Capture the cell that displays the provided text and extract its [X, Y] central coordinate. 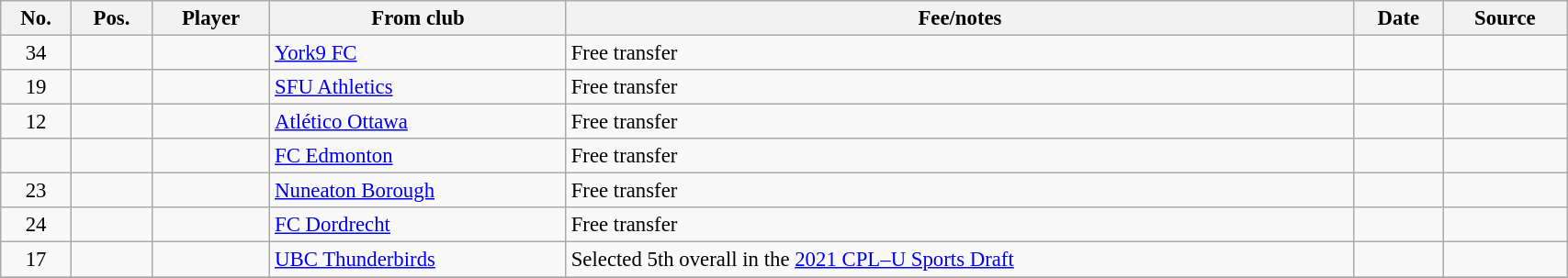
Player [210, 18]
Source [1505, 18]
UBC Thunderbirds [419, 260]
Pos. [112, 18]
Date [1398, 18]
No. [37, 18]
Selected 5th overall in the 2021 CPL–U Sports Draft [959, 260]
FC Dordrecht [419, 225]
12 [37, 122]
24 [37, 225]
23 [37, 191]
Nuneaton Borough [419, 191]
York9 FC [419, 53]
Atlético Ottawa [419, 122]
17 [37, 260]
FC Edmonton [419, 156]
SFU Athletics [419, 87]
34 [37, 53]
19 [37, 87]
Fee/notes [959, 18]
From club [419, 18]
